Pinpoint the cell where the given text exists, returning its [X, Y] midpoint coordinate. 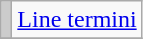
Line termini [77, 20]
